Return the [x, y] coordinate for the center point of the cell that contains the specified text.  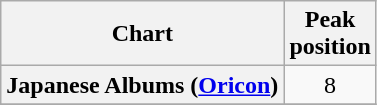
8 [330, 85]
Peakposition [330, 34]
Japanese Albums (Oricon) [142, 85]
Chart [142, 34]
